Determine the (x, y) coordinate at the center of the cell enclosing the given text.  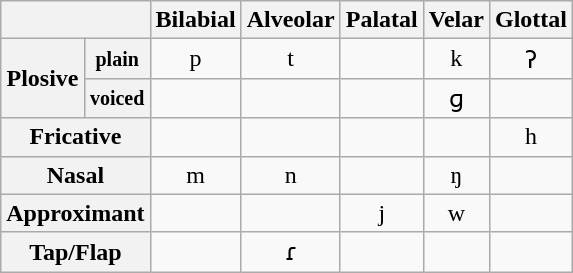
ʔ (530, 59)
h (530, 137)
ɡ (456, 98)
t (290, 59)
Fricative (76, 137)
Palatal (382, 20)
plain (117, 59)
Plosive (42, 78)
Nasal (76, 175)
Alveolar (290, 20)
p (196, 59)
Approximant (76, 213)
w (456, 213)
Tap/Flap (76, 252)
k (456, 59)
Velar (456, 20)
ŋ (456, 175)
Bilabial (196, 20)
ɾ (290, 252)
voiced (117, 98)
n (290, 175)
Glottal (530, 20)
m (196, 175)
j (382, 213)
